Extract the (x, y) coordinate from the center of the cell holding the provided text.  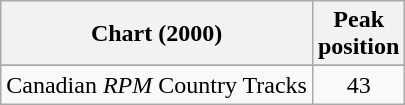
Peakposition (358, 34)
Chart (2000) (157, 34)
43 (358, 85)
Canadian RPM Country Tracks (157, 85)
